Determine the [x, y] coordinate at the center of the cell enclosing the given text.  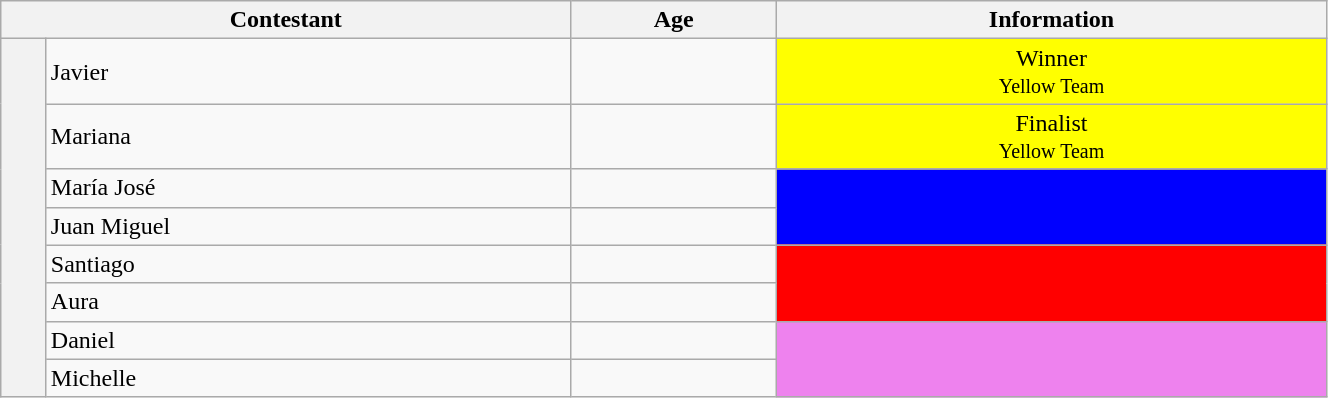
Javier [308, 72]
WinnerYellow Team [1052, 72]
Daniel [308, 340]
FinalistYellow Team [1052, 136]
Santiago [308, 264]
Contestant [286, 20]
Information [1052, 20]
Michelle [308, 378]
María José [308, 188]
Age [674, 20]
Juan Miguel [308, 226]
Aura [308, 302]
Mariana [308, 136]
